Pinpoint the cell where the given text exists, returning its [x, y] midpoint coordinate. 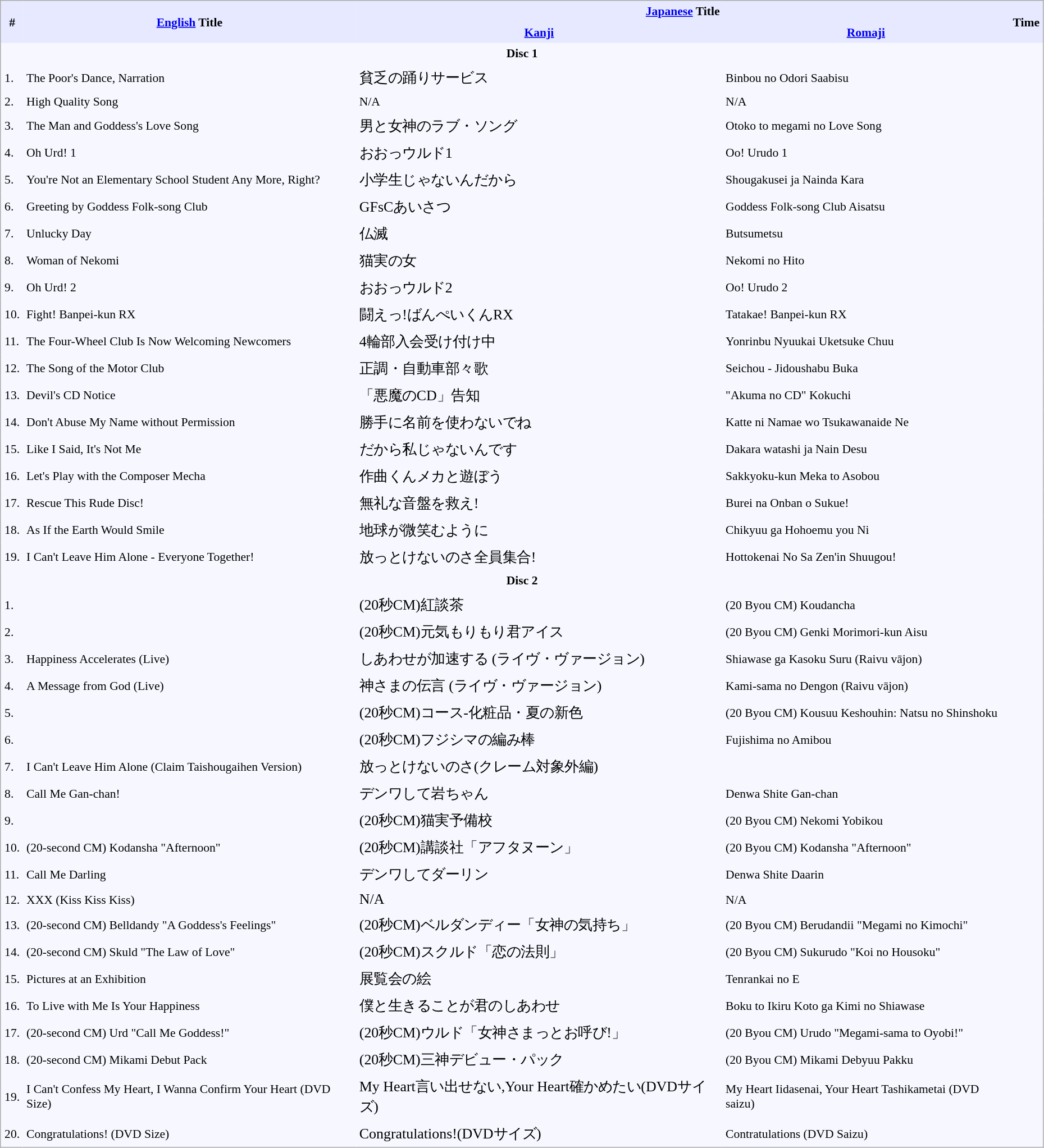
Disc 2 [522, 581]
Binbou no Odori Saabisu [866, 77]
Tenrankai no E [866, 978]
Devil's CD Notice [190, 395]
デンワしてダーリン [539, 874]
To Live with Me Is Your Happiness [190, 1005]
(20秒CM)コース-化粧品・夏の新色 [539, 712]
The Man and Goddess's Love Song [190, 126]
猫実の女 [539, 260]
Call Me Darling [190, 874]
My Heart Iidasenai, Your Heart Tashikametai (DVD saizu) [866, 1096]
Pictures at an Exhibition [190, 978]
XXX (Kiss Kiss Kiss) [190, 899]
I Can't Leave Him Alone (Claim Taishougaihen Version) [190, 766]
(20 Byou CM) Nekomi Yobikou [866, 820]
Sakkyoku-kun Meka to Asobou [866, 476]
(20 Byou CM) Genki Morimori-kun Aisu [866, 632]
My Heart言い出せない,Your Heart確かめたい(DVDサイズ) [539, 1096]
I Can't Leave Him Alone - Everyone Together! [190, 557]
(20秒CM)元気もりもり君アイス [539, 632]
(20-second CM) Belldandy "A Goddess's Feelings" [190, 925]
正調・自動車部々歌 [539, 368]
神さまの伝言 (ライヴ・ヴァージョン) [539, 685]
Hottokenai No Sa Zen'in Shuugou! [866, 557]
「悪魔のCD」告知 [539, 395]
(20秒CM)スクルド「恋の法則」 [539, 952]
High Quality Song [190, 102]
貧乏の踊りサービス [539, 77]
(20 Byou CM) Urudo "Megami-sama to Oyobi!" [866, 1032]
English Title [190, 22]
(20-second CM) Skuld "The Law of Love" [190, 952]
仏滅 [539, 234]
Oo! Urudo 1 [866, 153]
Fujishima no Amibou [866, 739]
# [12, 22]
The Four-Wheel Club Is Now Welcoming Newcomers [190, 341]
(20-second CM) Kodansha "Afternoon" [190, 847]
Call Me Gan-chan! [190, 793]
Like I Said, It's Not Me [190, 449]
作曲くんメカと遊ぼう [539, 476]
しあわせが加速する (ライヴ・ヴァージョン) [539, 658]
(20秒CM)ウルド「女神さまっとお呼び!」 [539, 1032]
Kami-sama no Dengon (Raivu vājon) [866, 685]
Congratulations! (DVD Size) [190, 1134]
Butsumetsu [866, 234]
Let's Play with the Composer Mecha [190, 476]
GFsCあいさつ [539, 207]
僕と生きることが君のしあわせ [539, 1005]
Otoko to megami no Love Song [866, 126]
Boku to Ikiru Koto ga Kimi no Shiawase [866, 1005]
Tatakae! Banpei-kun RX [866, 314]
Rescue This Rude Disc! [190, 503]
だから私じゃないんです [539, 449]
(20秒CM)講談社「アフタヌーン」 [539, 847]
"Akuma no CD" Kokuchi [866, 395]
(20秒CM)三神デビュー・パック [539, 1059]
小学生じゃないんだから [539, 180]
Shougakusei ja Nainda Kara [866, 180]
Shiawase ga Kasoku Suru (Raivu vājon) [866, 658]
Oh Urd! 1 [190, 153]
おおっウルド2 [539, 287]
(20-second CM) Mikami Debut Pack [190, 1059]
男と女神のラブ・ソング [539, 126]
(20 Byou CM) Koudancha [866, 605]
Oo! Urudo 2 [866, 287]
Seichou - Jidoushabu Buka [866, 368]
(20 Byou CM) Kousuu Keshouhin: Natsu no Shinshoku [866, 712]
Contratulations (DVD Saizu) [866, 1134]
You're Not an Elementary School Student Any More, Right? [190, 180]
Denwa Shite Gan-chan [866, 793]
4輪部入会受け付け中 [539, 341]
(20秒CM)猫実予備校 [539, 820]
勝手に名前を使わないでね [539, 422]
Kanji [539, 33]
As If the Earth Would Smile [190, 530]
放っとけないのさ全員集合! [539, 557]
The Poor's Dance, Narration [190, 77]
A Message from God (Live) [190, 685]
闘えっ!ばんぺいくんRX [539, 314]
I Can't Confess My Heart, I Wanna Confirm Your Heart (DVD Size) [190, 1096]
Oh Urd! 2 [190, 287]
Burei na Onban o Sukue! [866, 503]
Dakara watashi ja Nain Desu [866, 449]
Goddess Folk-song Club Aisatsu [866, 207]
(20 Byou CM) Kodansha "Afternoon" [866, 847]
Denwa Shite Daarin [866, 874]
Japanese Title [683, 11]
Fight! Banpei-kun RX [190, 314]
Time [1027, 22]
(20 Byou CM) Mikami Debyuu Pakku [866, 1059]
(20-second CM) Urd "Call Me Goddess!" [190, 1032]
(20 Byou CM) Sukurudo "Koi no Housoku" [866, 952]
Chikyuu ga Hohoemu you Ni [866, 530]
Yonrinbu Nyuukai Uketsuke Chuu [866, 341]
Disc 1 [522, 53]
Unlucky Day [190, 234]
デンワして岩ちゃん [539, 793]
Don't Abuse My Name without Permission [190, 422]
(20 Byou CM) Berudandii "Megami no Kimochi" [866, 925]
Nekomi no Hito [866, 260]
展覧会の絵 [539, 978]
放っとけないのさ(クレーム対象外編) [539, 766]
Congratulations!(DVDサイズ) [539, 1134]
(20秒CM)紅談茶 [539, 605]
おおっウルド1 [539, 153]
Woman of Nekomi [190, 260]
Katte ni Namae wo Tsukawanaide Ne [866, 422]
無礼な音盤を救え! [539, 503]
Happiness Accelerates (Live) [190, 658]
地球が微笑むように [539, 530]
The Song of the Motor Club [190, 368]
(20秒CM)ベルダンディー「女神の気持ち」 [539, 925]
20. [12, 1134]
Greeting by Goddess Folk-song Club [190, 207]
Romaji [866, 33]
(20秒CM)フジシマの編み棒 [539, 739]
